Detect which cell encompasses the target text, then output its (X, Y) center coordinate. 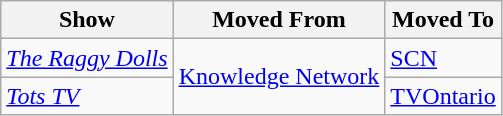
Moved To (443, 20)
Show (87, 20)
Tots TV (87, 96)
Moved From (279, 20)
TVOntario (443, 96)
SCN (443, 58)
Knowledge Network (279, 77)
The Raggy Dolls (87, 58)
